Detect which cell encompasses the target text, then output its [x, y] center coordinate. 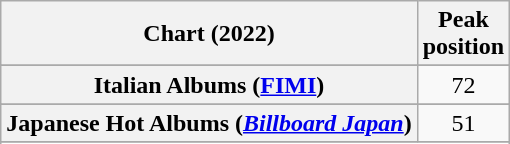
Italian Albums (FIMI) [209, 85]
Peakposition [463, 34]
Chart (2022) [209, 34]
72 [463, 85]
51 [463, 123]
Japanese Hot Albums (Billboard Japan) [209, 123]
